Provide the [X, Y] coordinate of the cell's center where the given text is located.  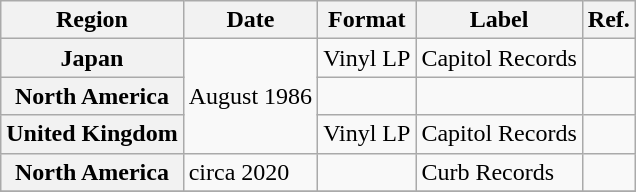
circa 2020 [250, 172]
August 1986 [250, 96]
Label [499, 20]
Region [92, 20]
Ref. [608, 20]
United Kingdom [92, 134]
Japan [92, 58]
Date [250, 20]
Curb Records [499, 172]
Format [367, 20]
